Output the (x, y) coordinate of the center of the cell containing the given text.  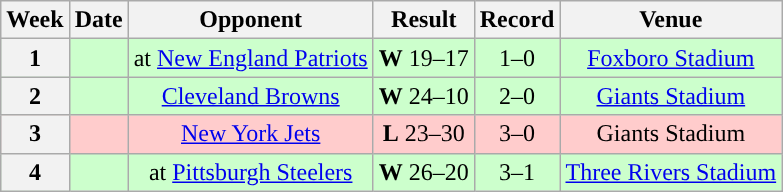
L 23–30 (424, 134)
Result (424, 20)
3 (35, 134)
W 19–17 (424, 58)
at New England Patriots (250, 58)
1 (35, 58)
1–0 (517, 58)
Record (517, 20)
Venue (671, 20)
Cleveland Browns (250, 96)
New York Jets (250, 134)
Date (98, 20)
at Pittsburgh Steelers (250, 172)
Opponent (250, 20)
3–1 (517, 172)
3–0 (517, 134)
W 24–10 (424, 96)
Three Rivers Stadium (671, 172)
4 (35, 172)
Foxboro Stadium (671, 58)
2–0 (517, 96)
2 (35, 96)
W 26–20 (424, 172)
Week (35, 20)
